For the text-containing cell, return its midpoint in (X, Y) coordinate format. 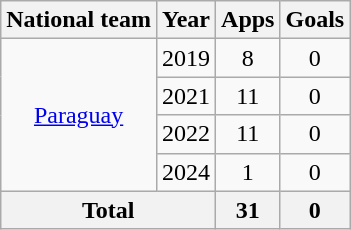
Paraguay (79, 115)
National team (79, 20)
2021 (186, 96)
Year (186, 20)
Apps (248, 20)
2019 (186, 58)
Total (108, 210)
8 (248, 58)
Goals (315, 20)
2024 (186, 172)
1 (248, 172)
31 (248, 210)
2022 (186, 134)
